Locate the cell with the specified text and output its [X, Y] center coordinate. 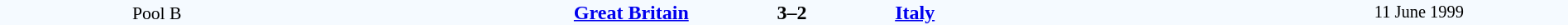
Italy [1082, 12]
Great Britain [501, 12]
3–2 [791, 12]
Pool B [157, 12]
11 June 1999 [1419, 12]
